Extract the (x, y) coordinate from the center of the cell holding the provided text.  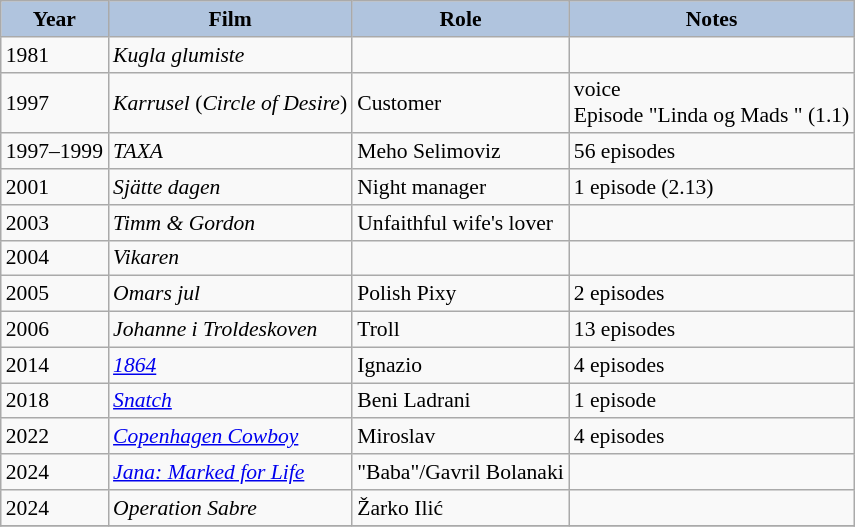
Žarko Ilić (460, 508)
"Baba"/Gavril Bolanaki (460, 472)
2005 (54, 294)
Film (230, 19)
2014 (54, 365)
Role (460, 19)
2022 (54, 437)
TAXA (230, 152)
voiceEpisode "Linda og Mads " (1.1) (712, 102)
Timm & Gordon (230, 223)
13 episodes (712, 330)
Copenhagen Cowboy (230, 437)
Omars jul (230, 294)
Troll (460, 330)
2006 (54, 330)
Kugla glumiste (230, 55)
2003 (54, 223)
Polish Pixy (460, 294)
Karrusel (Circle of Desire) (230, 102)
1997 (54, 102)
Beni Ladrani (460, 401)
Year (54, 19)
Ignazio (460, 365)
1 episode (712, 401)
1981 (54, 55)
Unfaithful wife's lover (460, 223)
Notes (712, 19)
2001 (54, 187)
Customer (460, 102)
Miroslav (460, 437)
2 episodes (712, 294)
1 episode (2.13) (712, 187)
Johanne i Troldeskoven (230, 330)
2018 (54, 401)
Snatch (230, 401)
Night manager (460, 187)
Vikaren (230, 258)
56 episodes (712, 152)
1864 (230, 365)
1997–1999 (54, 152)
Operation Sabre (230, 508)
2004 (54, 258)
Sjätte dagen (230, 187)
Meho Selimoviz (460, 152)
Jana: Marked for Life (230, 472)
